Return (x, y) of the center of cell containing provided text 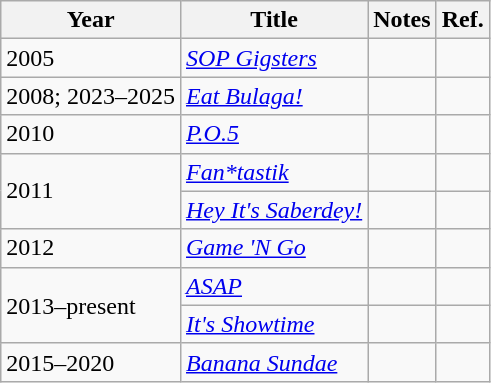
Eat Bulaga! (274, 96)
Year (91, 20)
Title (274, 20)
Notes (402, 20)
2008; 2023–2025 (91, 96)
Hey It's Saberdey! (274, 210)
SOP Gigsters (274, 58)
P.O.5 (274, 134)
Ref. (462, 20)
ASAP (274, 286)
2010 (91, 134)
2013–present (91, 305)
2015–2020 (91, 362)
2005 (91, 58)
Banana Sundae (274, 362)
Fan*tastik (274, 172)
It's Showtime (274, 324)
2011 (91, 191)
Game 'N Go (274, 248)
2012 (91, 248)
